Determine the [x, y] coordinate at the center of the cell enclosing the given text.  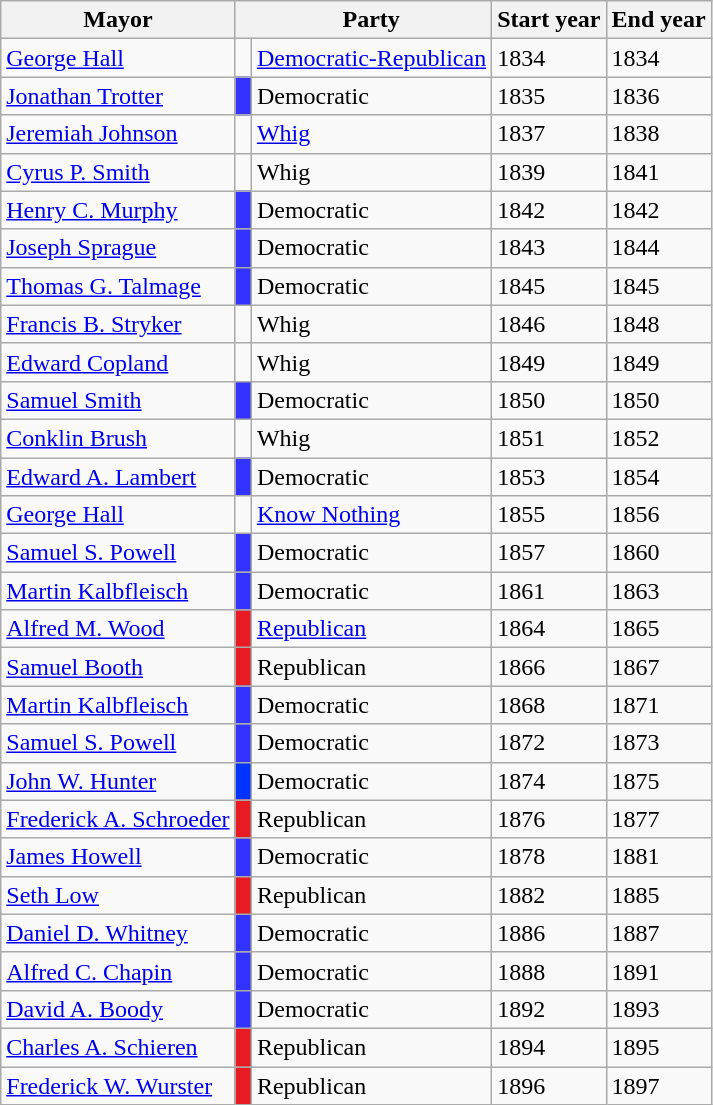
1881 [658, 857]
1866 [549, 667]
1837 [549, 134]
Jeremiah Johnson [118, 134]
1851 [549, 438]
1875 [658, 781]
Joseph Sprague [118, 248]
1836 [658, 96]
Party [371, 20]
1861 [549, 591]
1896 [549, 1085]
1871 [658, 705]
David A. Boody [118, 1009]
1854 [658, 477]
1857 [549, 553]
1844 [658, 248]
1887 [658, 933]
Samuel Smith [118, 400]
1838 [658, 134]
1891 [658, 971]
Francis B. Stryker [118, 324]
1856 [658, 515]
1882 [549, 895]
1895 [658, 1047]
Frederick W. Wurster [118, 1085]
1878 [549, 857]
1873 [658, 743]
1874 [549, 781]
Conklin Brush [118, 438]
1886 [549, 933]
1872 [549, 743]
Thomas G. Talmage [118, 286]
1865 [658, 629]
1868 [549, 705]
1877 [658, 819]
1876 [549, 819]
Alfred C. Chapin [118, 971]
1853 [549, 477]
Start year [549, 20]
1888 [549, 971]
Henry C. Murphy [118, 210]
1863 [658, 591]
1860 [658, 553]
Jonathan Trotter [118, 96]
1867 [658, 667]
Seth Low [118, 895]
1843 [549, 248]
Alfred M. Wood [118, 629]
Frederick A. Schroeder [118, 819]
Edward Copland [118, 362]
1846 [549, 324]
James Howell [118, 857]
Charles A. Schieren [118, 1047]
1848 [658, 324]
Know Nothing [371, 515]
John W. Hunter [118, 781]
1885 [658, 895]
1893 [658, 1009]
1897 [658, 1085]
1835 [549, 96]
Cyrus P. Smith [118, 172]
1852 [658, 438]
1894 [549, 1047]
1892 [549, 1009]
Daniel D. Whitney [118, 933]
Democratic-Republican [371, 58]
1841 [658, 172]
Mayor [118, 20]
End year [658, 20]
1855 [549, 515]
1864 [549, 629]
Samuel Booth [118, 667]
1839 [549, 172]
Edward A. Lambert [118, 477]
